Capture the cell that displays the provided text and extract its (x, y) central coordinate. 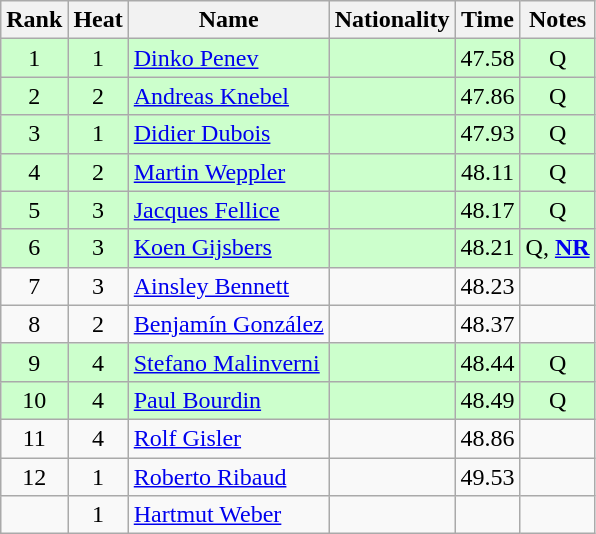
48.44 (488, 362)
Nationality (392, 20)
Roberto Ribaud (228, 477)
48.23 (488, 286)
9 (34, 362)
Q, NR (558, 248)
Dinko Penev (228, 58)
12 (34, 477)
10 (34, 400)
11 (34, 438)
47.93 (488, 134)
Paul Bourdin (228, 400)
Stefano Malinverni (228, 362)
48.49 (488, 400)
Name (228, 20)
48.37 (488, 324)
5 (34, 210)
Time (488, 20)
48.21 (488, 248)
Jacques Fellice (228, 210)
47.86 (488, 96)
Heat (98, 20)
7 (34, 286)
48.17 (488, 210)
Martin Weppler (228, 172)
Benjamín González (228, 324)
Didier Dubois (228, 134)
48.86 (488, 438)
6 (34, 248)
Ainsley Bennett (228, 286)
Notes (558, 20)
49.53 (488, 477)
8 (34, 324)
Andreas Knebel (228, 96)
Hartmut Weber (228, 515)
Rolf Gisler (228, 438)
47.58 (488, 58)
Rank (34, 20)
Koen Gijsbers (228, 248)
48.11 (488, 172)
